Find where the given text appears and provide that cell's center as (x, y) coordinate. 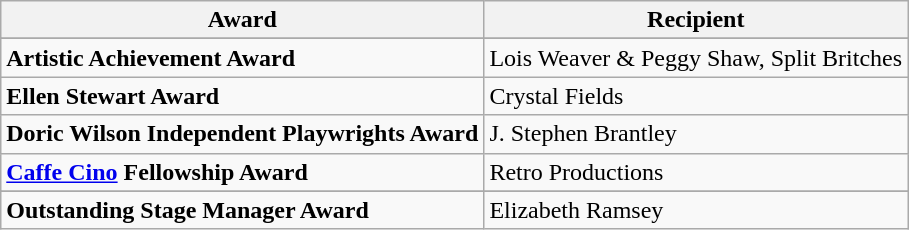
Doric Wilson Independent Playwrights Award (242, 134)
Caffe Cino Fellowship Award (242, 172)
Award (242, 20)
Ellen Stewart Award (242, 96)
Recipient (696, 20)
Lois Weaver & Peggy Shaw, Split Britches (696, 58)
Artistic Achievement Award (242, 58)
Crystal Fields (696, 96)
Elizabeth Ramsey (696, 210)
Outstanding Stage Manager Award (242, 210)
Retro Productions (696, 172)
J. Stephen Brantley (696, 134)
